Output the (X, Y) coordinate of the center of the cell containing the given text.  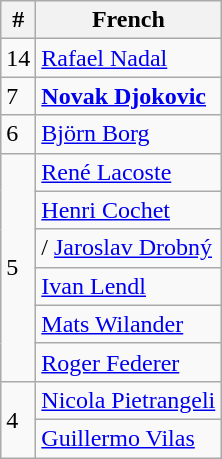
5 (18, 267)
/ Jaroslav Drobný (128, 248)
Mats Wilander (128, 324)
14 (18, 58)
Henri Cochet (128, 210)
Roger Federer (128, 362)
Nicola Pietrangeli (128, 400)
Novak Djokovic (128, 96)
René Lacoste (128, 172)
Guillermo Vilas (128, 438)
Ivan Lendl (128, 286)
4 (18, 419)
French (128, 20)
6 (18, 134)
7 (18, 96)
Rafael Nadal (128, 58)
# (18, 20)
Björn Borg (128, 134)
